Determine the (X, Y) coordinate at the center of the cell enclosing the given text.  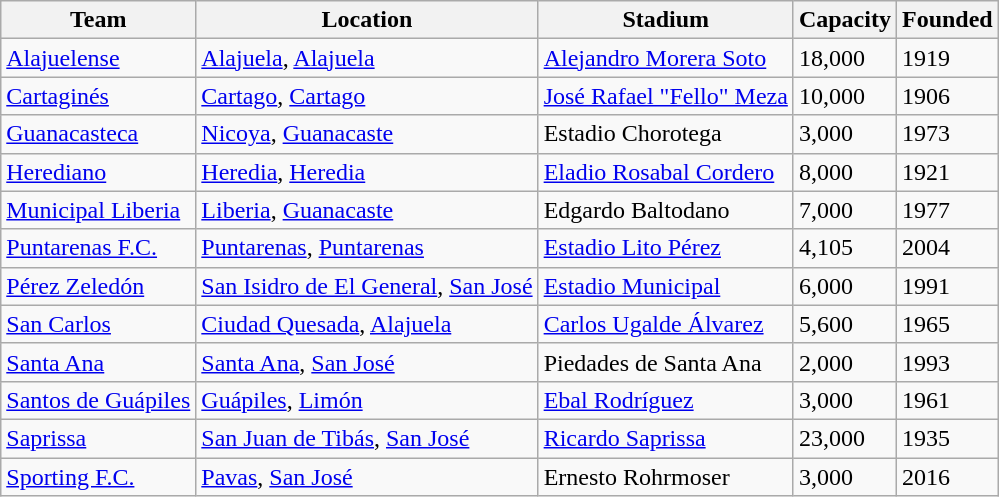
1961 (947, 400)
Cartaginés (98, 96)
Estadio Chorotega (666, 134)
Alajuela, Alajuela (367, 58)
Herediano (98, 172)
San Carlos (98, 324)
5,600 (844, 324)
Puntarenas F.C. (98, 248)
Municipal Liberia (98, 210)
Stadium (666, 20)
1921 (947, 172)
Edgardo Baltodano (666, 210)
José Rafael "Fello" Meza (666, 96)
San Isidro de El General, San José (367, 286)
Capacity (844, 20)
Alajuelense (98, 58)
Santa Ana (98, 362)
Carlos Ugalde Álvarez (666, 324)
2016 (947, 477)
Ernesto Rohrmoser (666, 477)
1993 (947, 362)
Heredia, Heredia (367, 172)
Founded (947, 20)
Ricardo Saprissa (666, 438)
Santa Ana, San José (367, 362)
Nicoya, Guanacaste (367, 134)
Puntarenas, Puntarenas (367, 248)
Eladio Rosabal Cordero (666, 172)
1935 (947, 438)
Santos de Guápiles (98, 400)
Estadio Municipal (666, 286)
Location (367, 20)
18,000 (844, 58)
Saprissa (98, 438)
San Juan de Tibás, San José (367, 438)
6,000 (844, 286)
Liberia, Guanacaste (367, 210)
2,000 (844, 362)
10,000 (844, 96)
Sporting F.C. (98, 477)
23,000 (844, 438)
Ebal Rodríguez (666, 400)
1906 (947, 96)
Ciudad Quesada, Alajuela (367, 324)
Team (98, 20)
7,000 (844, 210)
Alejandro Morera Soto (666, 58)
Guanacasteca (98, 134)
1919 (947, 58)
4,105 (844, 248)
8,000 (844, 172)
1991 (947, 286)
Estadio Lito Pérez (666, 248)
1977 (947, 210)
2004 (947, 248)
1973 (947, 134)
Cartago, Cartago (367, 96)
Pérez Zeledón (98, 286)
Pavas, San José (367, 477)
Guápiles, Limón (367, 400)
Piedades de Santa Ana (666, 362)
1965 (947, 324)
